Identify which cell holds the provided text, then report its [X, Y] central coordinate. 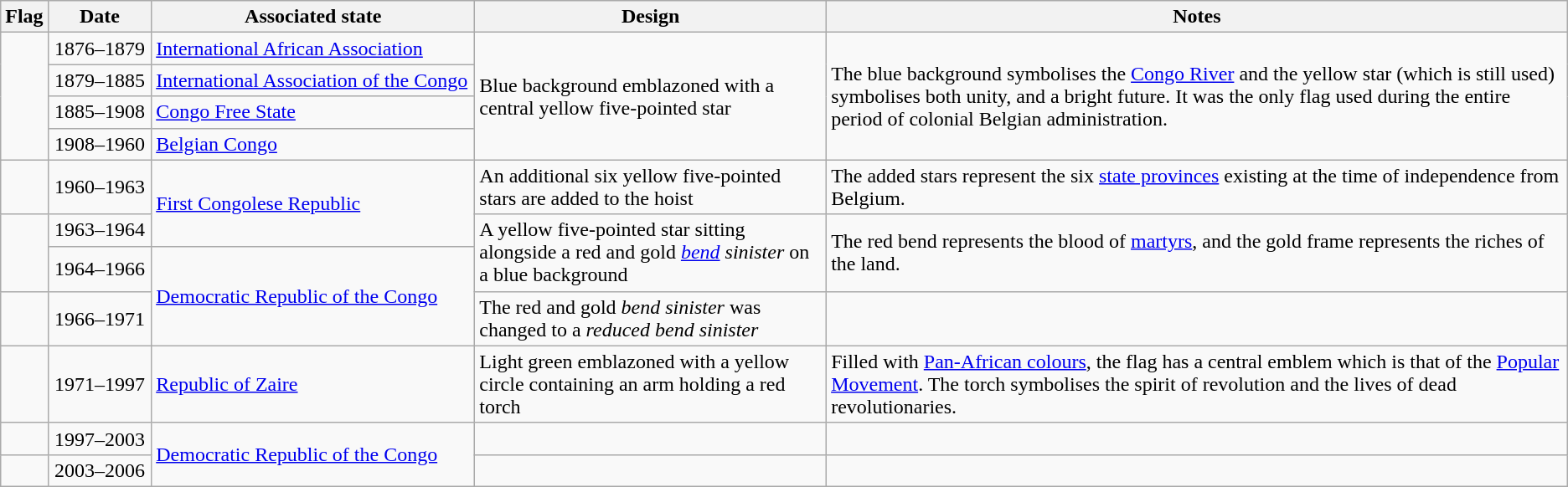
1960–1963 [100, 187]
1963–1964 [100, 230]
Flag [24, 17]
1971–1997 [100, 384]
The red and gold bend sinister was changed to a reduced bend sinister [651, 318]
Notes [1198, 17]
International African Association [313, 49]
Belgian Congo [313, 144]
A yellow five-pointed star sitting alongside a red and gold bend sinister on a blue background [651, 253]
The red bend represents the blood of martyrs, and the gold frame represents the riches of the land. [1198, 253]
Date [100, 17]
1966–1971 [100, 318]
Blue background emblazoned with a central yellow five-pointed star [651, 96]
The added stars represent the six state provinces existing at the time of independence from Belgium. [1198, 187]
1997–2003 [100, 438]
1908–1960 [100, 144]
Republic of Zaire [313, 384]
Design [651, 17]
First Congolese Republic [313, 202]
Congo Free State [313, 112]
Light green emblazoned with a yellow circle containing an arm holding a red torch [651, 384]
2003–2006 [100, 470]
An additional six yellow five-pointed stars are added to the hoist [651, 187]
Associated state [313, 17]
1964–1966 [100, 269]
International Association of the Congo [313, 80]
1885–1908 [100, 112]
1876–1879 [100, 49]
1879–1885 [100, 80]
